Capture the cell that displays the provided text and extract its (X, Y) central coordinate. 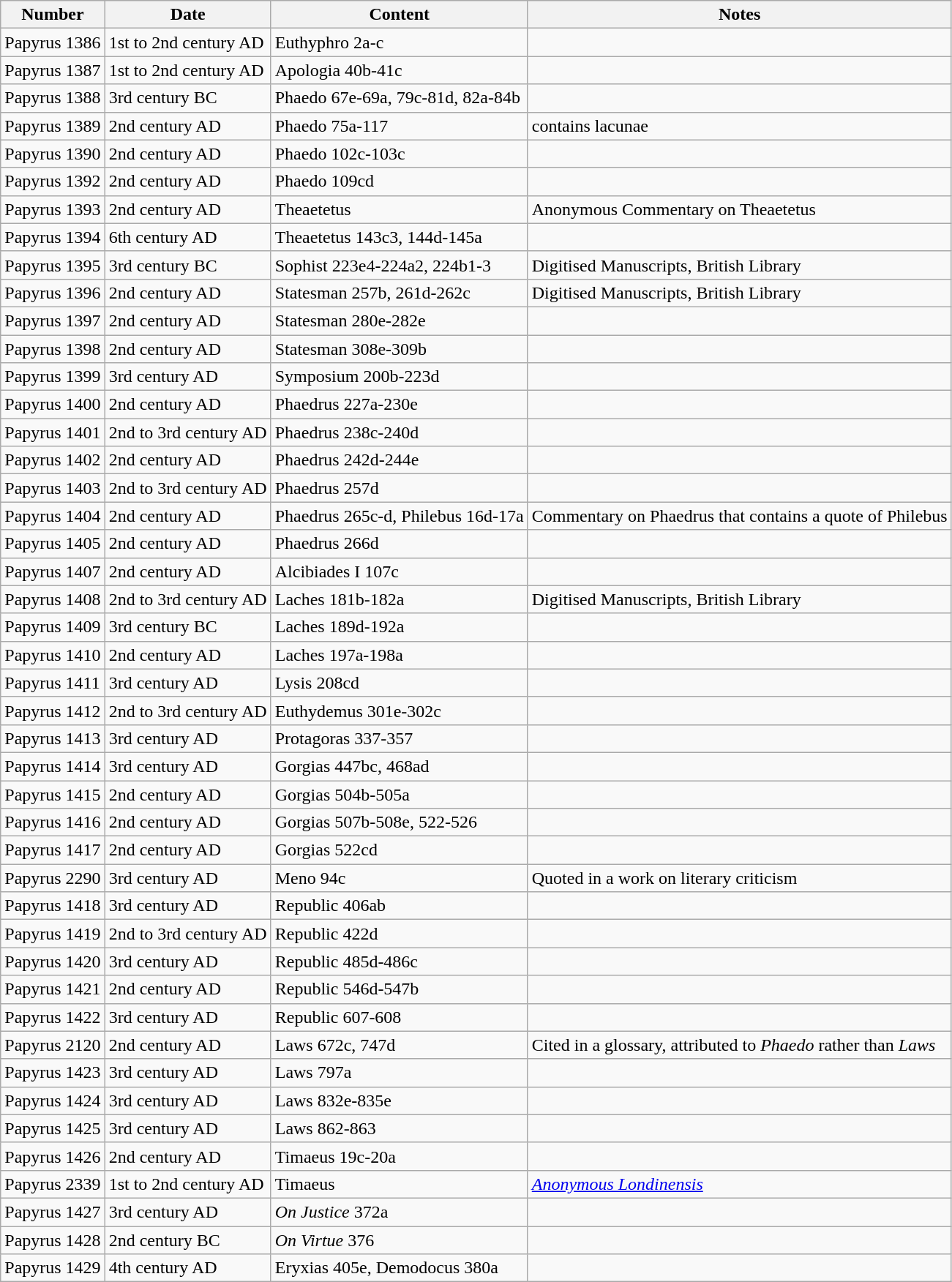
Papyrus 1410 (53, 655)
Laches 197a-198a (400, 655)
Papyrus 1422 (53, 1017)
Meno 94c (400, 878)
Euthyphro 2a-c (400, 42)
Gorgias 447bc, 468ad (400, 766)
Anonymous Londinensis (739, 1184)
Papyrus 1421 (53, 989)
Phaedrus 265c-d, Philebus 16d-17a (400, 516)
Phaedrus 238c-240d (400, 432)
Papyrus 1398 (53, 349)
Papyrus 1426 (53, 1156)
Sophist 223e4-224a2, 224b1-3 (400, 265)
Papyrus 1413 (53, 738)
Republic 422d (400, 934)
Republic 485d-486c (400, 961)
Papyrus 1397 (53, 320)
Papyrus 1393 (53, 209)
Papyrus 1423 (53, 1073)
Laches 189d-192a (400, 627)
On Virtue 376 (400, 1240)
Papyrus 1405 (53, 544)
Papyrus 1427 (53, 1212)
Papyrus 1388 (53, 98)
Laws 832e-835e (400, 1101)
Papyrus 1418 (53, 906)
Laws 862-863 (400, 1128)
Commentary on Phaedrus that contains a quote of Philebus (739, 516)
Protagoras 337-357 (400, 738)
2nd century BC (187, 1240)
Statesman 257b, 261d-262c (400, 293)
Papyrus 2120 (53, 1045)
Statesman 308e-309b (400, 349)
Laws 797a (400, 1073)
Republic 406ab (400, 906)
Papyrus 1420 (53, 961)
Republic 607-608 (400, 1017)
Euthydemus 301e-302c (400, 711)
Papyrus 1428 (53, 1240)
Phaedrus 227a-230e (400, 405)
Timaeus 19c-20a (400, 1156)
Papyrus 1401 (53, 432)
Papyrus 1416 (53, 822)
Papyrus 1409 (53, 627)
Papyrus 1429 (53, 1268)
Papyrus 1425 (53, 1128)
Symposium 200b-223d (400, 377)
Number (53, 15)
Papyrus 1407 (53, 571)
Papyrus 1417 (53, 850)
Anonymous Commentary on Theaetetus (739, 209)
Gorgias 507b-508e, 522-526 (400, 822)
contains lacunae (739, 126)
Phaedrus 242d-244e (400, 460)
On Justice 372a (400, 1212)
Papyrus 1414 (53, 766)
Apologia 40b-41c (400, 70)
Papyrus 1412 (53, 711)
Papyrus 1419 (53, 934)
Papyrus 1386 (53, 42)
Papyrus 2290 (53, 878)
Papyrus 1394 (53, 237)
Theaetetus 143c3, 144d-145a (400, 237)
Alcibiades I 107c (400, 571)
Papyrus 1404 (53, 516)
Papyrus 2339 (53, 1184)
Phaedo 75a-117 (400, 126)
Laches 181b-182a (400, 599)
Papyrus 1395 (53, 265)
Papyrus 1415 (53, 794)
Eryxias 405e, Demodocus 380a (400, 1268)
Papyrus 1389 (53, 126)
Papyrus 1399 (53, 377)
Timaeus (400, 1184)
Notes (739, 15)
Quoted in a work on literary criticism (739, 878)
Statesman 280e-282e (400, 320)
Papyrus 1387 (53, 70)
Phaedo 67e-69a, 79c-81d, 82a-84b (400, 98)
Gorgias 504b-505a (400, 794)
Papyrus 1408 (53, 599)
Papyrus 1424 (53, 1101)
Papyrus 1403 (53, 488)
Republic 546d-547b (400, 989)
Lysis 208cd (400, 683)
6th century AD (187, 237)
Gorgias 522cd (400, 850)
Laws 672c, 747d (400, 1045)
Date (187, 15)
Papyrus 1411 (53, 683)
4th century AD (187, 1268)
Phaedrus 257d (400, 488)
Cited in a glossary, attributed to Phaedo rather than Laws (739, 1045)
Papyrus 1392 (53, 181)
Papyrus 1390 (53, 154)
Theaetetus (400, 209)
Papyrus 1400 (53, 405)
Phaedo 109cd (400, 181)
Papyrus 1402 (53, 460)
Papyrus 1396 (53, 293)
Phaedo 102c-103c (400, 154)
Phaedrus 266d (400, 544)
Content (400, 15)
